Scan for the cell matching the given text and deliver its [x, y] coordinate at center. 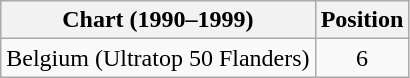
Chart (1990–1999) [158, 20]
6 [362, 58]
Position [362, 20]
Belgium (Ultratop 50 Flanders) [158, 58]
